Pinpoint the cell where the given text exists, returning its [X, Y] midpoint coordinate. 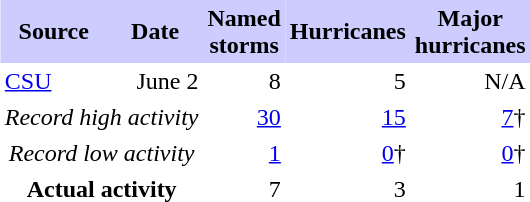
8 [244, 81]
N/A [470, 81]
1 [244, 153]
Date [155, 32]
Majorhurricanes [470, 32]
Source [54, 32]
Record high activity [102, 117]
Record low activity [102, 153]
7† [470, 117]
CSU [54, 81]
June 2 [155, 81]
30 [244, 117]
Namedstorms [244, 32]
15 [348, 117]
Hurricanes [348, 32]
5 [348, 81]
